Find where the given text appears and provide that cell's center as (X, Y) coordinate. 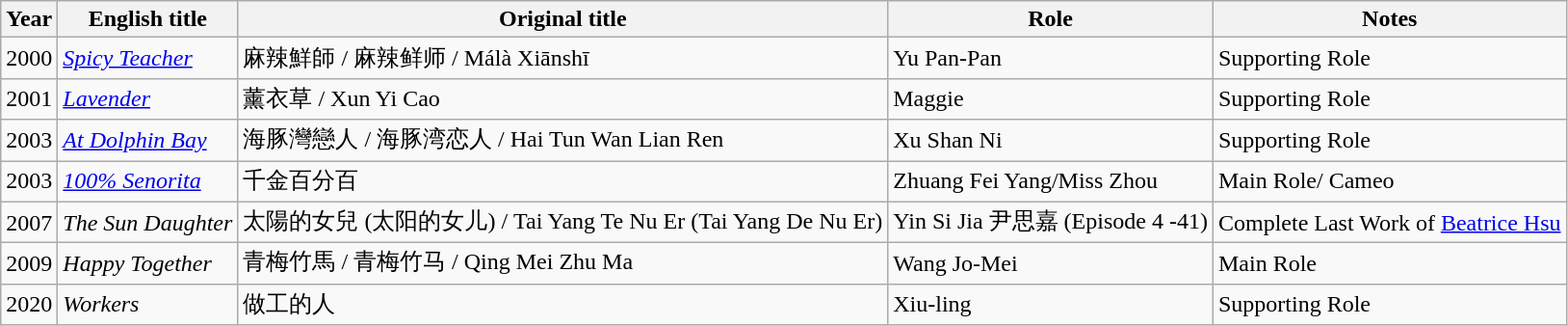
Xu Shan Ni (1051, 141)
2020 (29, 305)
2000 (29, 58)
Maggie (1051, 98)
Zhuang Fei Yang/Miss Zhou (1051, 181)
Wang Jo-Mei (1051, 264)
薰衣草 / Xun Yi Cao (562, 98)
The Sun Daughter (148, 222)
At Dolphin Bay (148, 141)
做工的人 (562, 305)
Complete Last Work of Beatrice Hsu (1389, 222)
Original title (562, 19)
青梅竹馬 / 青梅竹马 / Qing Mei Zhu Ma (562, 264)
太陽的女兒 (太阳的女儿) / Tai Yang Te Nu Er (Tai Yang De Nu Er) (562, 222)
Yu Pan-Pan (1051, 58)
Workers (148, 305)
English title (148, 19)
Role (1051, 19)
海豚灣戀人 / 海豚湾恋人 / Hai Tun Wan Lian Ren (562, 141)
Main Role (1389, 264)
Notes (1389, 19)
Xiu-ling (1051, 305)
Spicy Teacher (148, 58)
2001 (29, 98)
Year (29, 19)
Main Role/ Cameo (1389, 181)
100% Senorita (148, 181)
千金百分百 (562, 181)
Yin Si Jia 尹思嘉 (Episode 4 -41) (1051, 222)
2007 (29, 222)
Happy Together (148, 264)
Lavender (148, 98)
2009 (29, 264)
麻辣鮮師 / 麻辣鲜师 / Málà Xiānshī (562, 58)
